Capture the cell that displays the provided text and extract its (x, y) central coordinate. 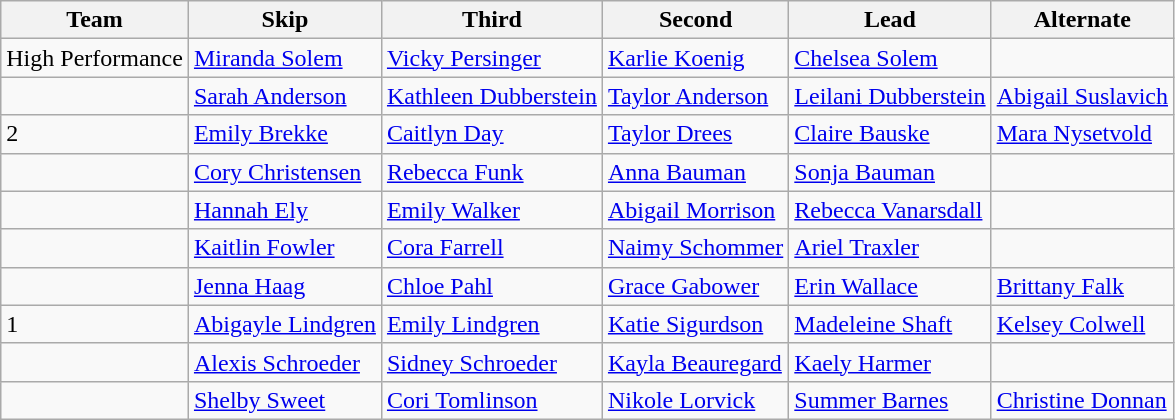
Abigail Suslavich (1082, 96)
High Performance (95, 58)
Second (695, 20)
Karlie Koenig (695, 58)
Sarah Anderson (284, 96)
Jenna Haag (284, 286)
Claire Bauske (890, 134)
Emily Walker (492, 210)
Emily Brekke (284, 134)
Mara Nysetvold (1082, 134)
Kaitlin Fowler (284, 248)
Madeleine Shaft (890, 324)
Miranda Solem (284, 58)
Shelby Sweet (284, 400)
Rebecca Funk (492, 172)
Skip (284, 20)
Caitlyn Day (492, 134)
Taylor Drees (695, 134)
Cora Farrell (492, 248)
Chloe Pahl (492, 286)
Katie Sigurdson (695, 324)
Kayla Beauregard (695, 362)
Kaely Harmer (890, 362)
Emily Lindgren (492, 324)
Cori Tomlinson (492, 400)
Team (95, 20)
Abigayle Lindgren (284, 324)
Hannah Ely (284, 210)
1 (95, 324)
Third (492, 20)
Nikole Lorvick (695, 400)
Erin Wallace (890, 286)
Chelsea Solem (890, 58)
Anna Bauman (695, 172)
Sonja Bauman (890, 172)
Cory Christensen (284, 172)
Brittany Falk (1082, 286)
Rebecca Vanarsdall (890, 210)
Alternate (1082, 20)
Alexis Schroeder (284, 362)
Kathleen Dubberstein (492, 96)
Abigail Morrison (695, 210)
Naimy Schommer (695, 248)
2 (95, 134)
Vicky Persinger (492, 58)
Ariel Traxler (890, 248)
Kelsey Colwell (1082, 324)
Christine Donnan (1082, 400)
Leilani Dubberstein (890, 96)
Taylor Anderson (695, 96)
Summer Barnes (890, 400)
Sidney Schroeder (492, 362)
Grace Gabower (695, 286)
Lead (890, 20)
